Return the [X, Y] coordinate for the center point of the cell that contains the specified text.  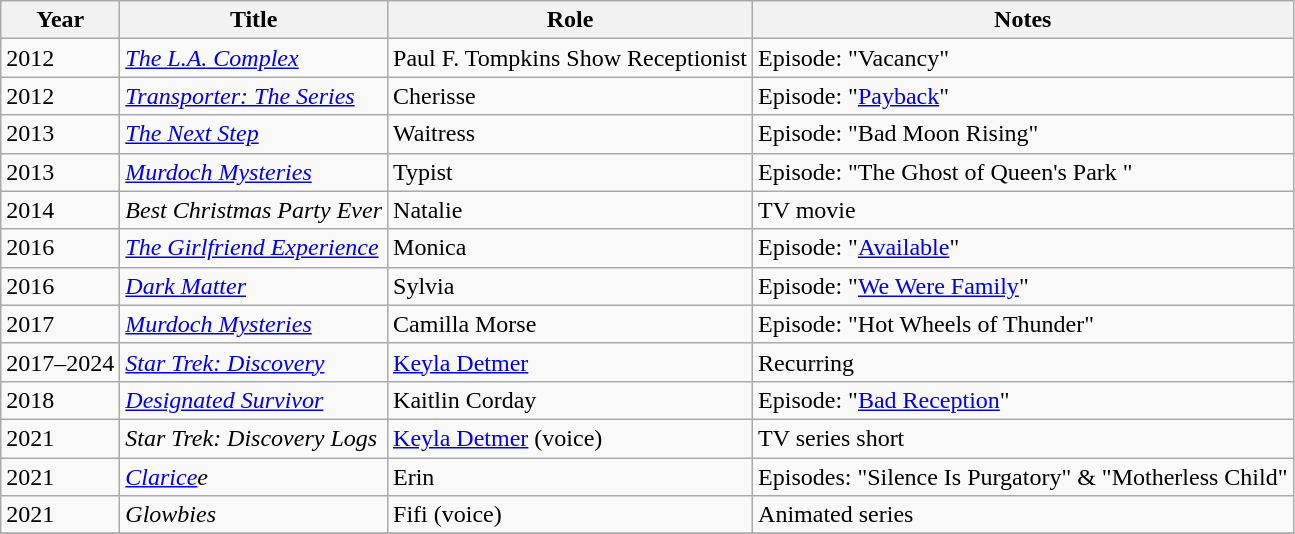
Kaitlin Corday [570, 400]
Camilla Morse [570, 324]
Designated Survivor [254, 400]
Episode: "Payback" [1023, 96]
Keyla Detmer [570, 362]
2017 [60, 324]
Waitress [570, 134]
Episodes: "Silence Is Purgatory" & "Motherless Child" [1023, 477]
The Girlfriend Experience [254, 248]
Role [570, 20]
Recurring [1023, 362]
Star Trek: Discovery Logs [254, 438]
TV movie [1023, 210]
Star Trek: Discovery [254, 362]
Best Christmas Party Ever [254, 210]
Monica [570, 248]
Episode: "Bad Moon Rising" [1023, 134]
Notes [1023, 20]
TV series short [1023, 438]
Episode: "Vacancy" [1023, 58]
Dark Matter [254, 286]
Episode: "Bad Reception" [1023, 400]
Glowbies [254, 515]
2018 [60, 400]
Transporter: The Series [254, 96]
Episode: "Available" [1023, 248]
Episode: "The Ghost of Queen's Park " [1023, 172]
2017–2024 [60, 362]
Erin [570, 477]
Keyla Detmer (voice) [570, 438]
Paul F. Tompkins Show Receptionist [570, 58]
Claricee [254, 477]
Title [254, 20]
Typist [570, 172]
Year [60, 20]
Animated series [1023, 515]
Natalie [570, 210]
The L.A. Complex [254, 58]
2014 [60, 210]
Episode: "Hot Wheels of Thunder" [1023, 324]
The Next Step [254, 134]
Cherisse [570, 96]
Episode: "We Were Family" [1023, 286]
Fifi (voice) [570, 515]
Sylvia [570, 286]
